From the cell containing the given text, extract its center point as (x, y) coordinate. 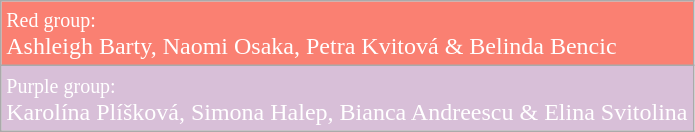
Purple group: Karolína Plíšková, Simona Halep, Bianca Andreescu & Elina Svitolina (347, 98)
Red group: Ashleigh Barty, Naomi Osaka, Petra Kvitová & Belinda Bencic (347, 34)
